Scan for the cell matching the given text and deliver its (x, y) coordinate at center. 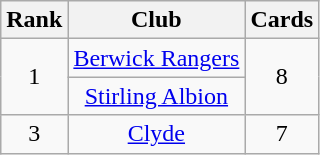
Cards (282, 20)
Club (156, 20)
Stirling Albion (156, 96)
Berwick Rangers (156, 58)
7 (282, 134)
3 (34, 134)
1 (34, 77)
Rank (34, 20)
Clyde (156, 134)
8 (282, 77)
